Identify which cell holds the provided text, then report its (x, y) central coordinate. 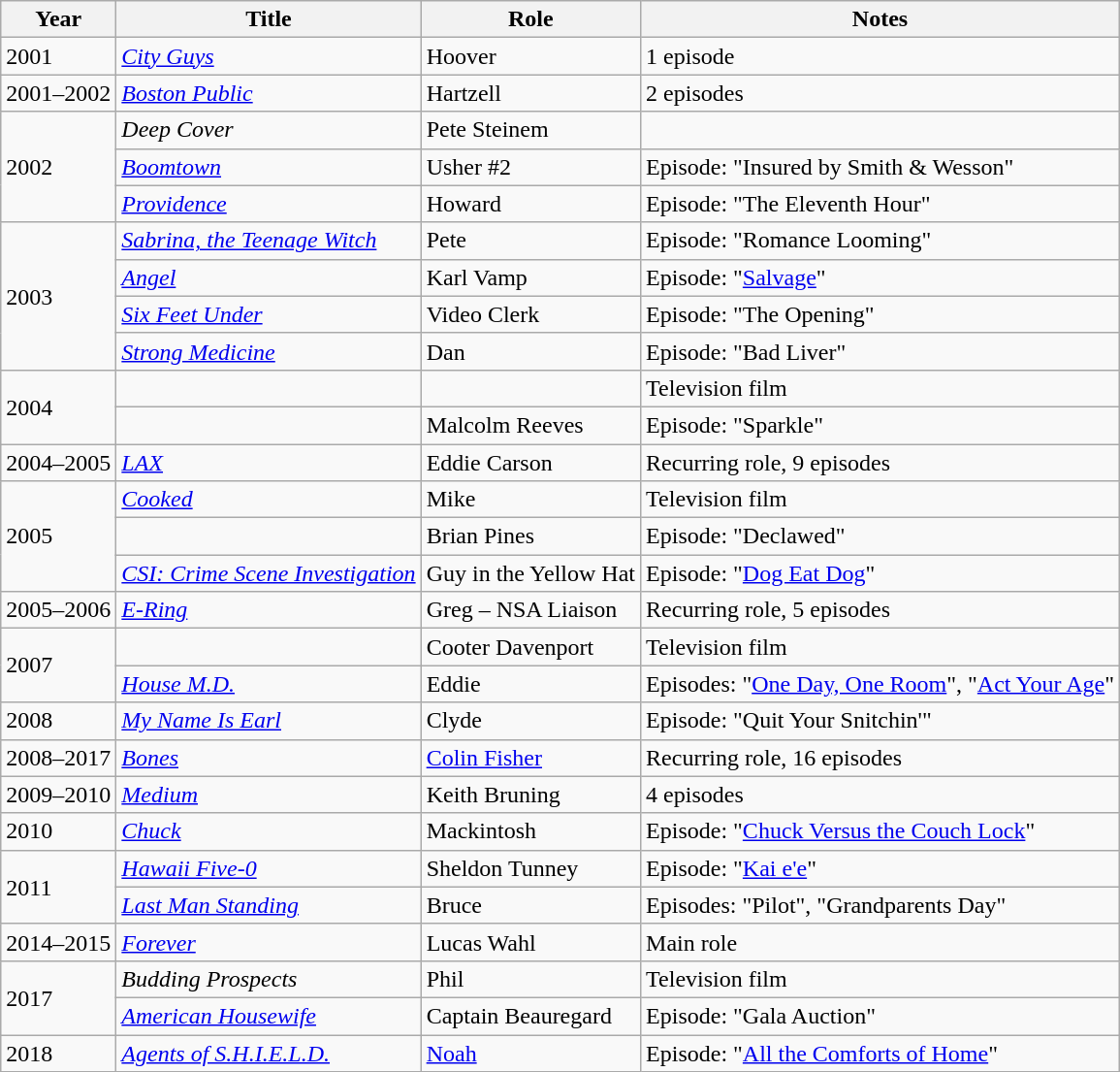
2005–2006 (58, 610)
Mackintosh (530, 831)
Noah (530, 1053)
2008–2017 (58, 758)
Cooked (269, 500)
Captain Beauregard (530, 1016)
2014–2015 (58, 942)
House M.D. (269, 684)
2010 (58, 831)
2003 (58, 296)
City Guys (269, 56)
Phil (530, 979)
Lucas Wahl (530, 942)
Recurring role, 16 episodes (880, 758)
My Name Is Earl (269, 721)
Episode: "Declawed" (880, 536)
Title (269, 19)
Dan (530, 351)
Episodes: "One Day, One Room", "Act Your Age" (880, 684)
Hawaii Five-0 (269, 868)
Guy in the Yellow Hat (530, 573)
Karl Vamp (530, 277)
2017 (58, 997)
2004 (58, 406)
2018 (58, 1053)
Last Man Standing (269, 905)
American Housewife (269, 1016)
Pete Steinem (530, 130)
Agents of S.H.I.E.L.D. (269, 1053)
2005 (58, 536)
Brian Pines (530, 536)
Eddie (530, 684)
Recurring role, 9 episodes (880, 463)
Hartzell (530, 93)
2009–2010 (58, 795)
CSI: Crime Scene Investigation (269, 573)
Episode: "Sparkle" (880, 425)
Greg – NSA Liaison (530, 610)
Sabrina, the Teenage Witch (269, 241)
Episode: "All the Comforts of Home" (880, 1053)
2002 (58, 167)
Malcolm Reeves (530, 425)
Keith Bruning (530, 795)
Strong Medicine (269, 351)
Episode: "Romance Looming" (880, 241)
Main role (880, 942)
Usher #2 (530, 167)
Boomtown (269, 167)
Angel (269, 277)
Six Feet Under (269, 314)
Bruce (530, 905)
Episodes: "Pilot", "Grandparents Day" (880, 905)
Deep Cover (269, 130)
2 episodes (880, 93)
2004–2005 (58, 463)
2001 (58, 56)
Sheldon Tunney (530, 868)
2007 (58, 666)
Role (530, 19)
Eddie Carson (530, 463)
Forever (269, 942)
Chuck (269, 831)
Cooter Davenport (530, 647)
Colin Fisher (530, 758)
1 episode (880, 56)
Medium (269, 795)
Pete (530, 241)
Bones (269, 758)
2011 (58, 887)
Recurring role, 5 episodes (880, 610)
LAX (269, 463)
Notes (880, 19)
Episode: "The Eleventh Hour" (880, 204)
Year (58, 19)
Clyde (530, 721)
Episode: "Gala Auction" (880, 1016)
2001–2002 (58, 93)
Video Clerk (530, 314)
Episode: "Insured by Smith & Wesson" (880, 167)
Episode: "Kai e'e" (880, 868)
Providence (269, 204)
Episode: "Salvage" (880, 277)
Mike (530, 500)
Episode: "The Opening" (880, 314)
Howard (530, 204)
Boston Public (269, 93)
E-Ring (269, 610)
4 episodes (880, 795)
2008 (58, 721)
Episode: "Dog Eat Dog" (880, 573)
Hoover (530, 56)
Budding Prospects (269, 979)
Episode: "Quit Your Snitchin'" (880, 721)
Episode: "Bad Liver" (880, 351)
Episode: "Chuck Versus the Couch Lock" (880, 831)
